Locate the cell with the specified text and output its [X, Y] center coordinate. 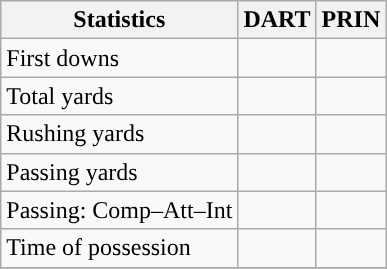
First downs [120, 58]
DART [277, 20]
Statistics [120, 20]
Passing: Comp–Att–Int [120, 210]
Time of possession [120, 248]
Total yards [120, 96]
Passing yards [120, 172]
PRIN [351, 20]
Rushing yards [120, 134]
